Output the (x, y) coordinate of the center of the cell containing the given text.  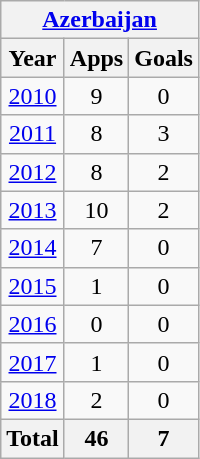
Apps (96, 58)
2015 (33, 286)
Year (33, 58)
Azerbaijan (100, 20)
Goals (164, 58)
2011 (33, 134)
3 (164, 134)
Total (33, 438)
2016 (33, 324)
9 (96, 96)
2012 (33, 172)
2014 (33, 248)
46 (96, 438)
2013 (33, 210)
2017 (33, 362)
2010 (33, 96)
2018 (33, 400)
10 (96, 210)
